From the cell containing the given text, extract its center point as [X, Y] coordinate. 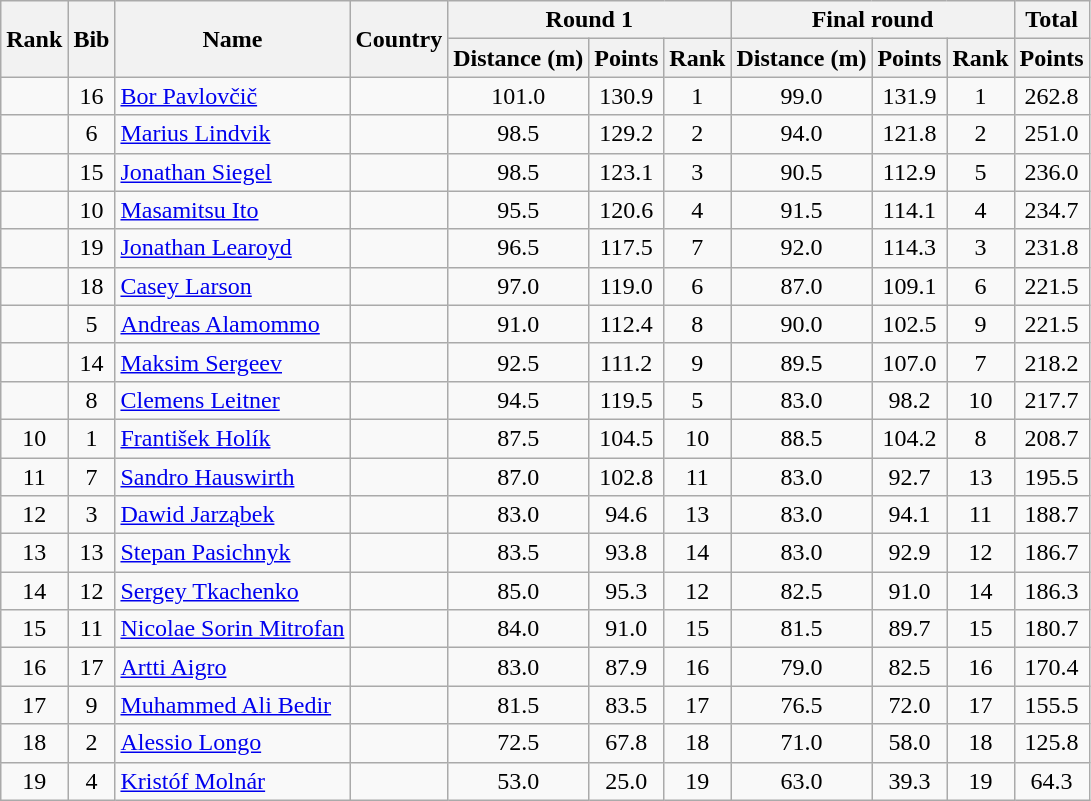
92.0 [802, 248]
63.0 [802, 781]
123.1 [626, 172]
89.5 [802, 362]
Sandro Hauswirth [232, 477]
88.5 [802, 438]
186.7 [1052, 553]
72.5 [518, 743]
87.5 [518, 438]
39.3 [910, 781]
Artti Aigro [232, 667]
Andreas Alamommo [232, 324]
95.5 [518, 210]
58.0 [910, 743]
87.9 [626, 667]
Muhammed Ali Bedir [232, 705]
94.5 [518, 400]
93.8 [626, 553]
Maksim Sergeev [232, 362]
Clemens Leitner [232, 400]
109.1 [910, 286]
195.5 [1052, 477]
97.0 [518, 286]
120.6 [626, 210]
Jonathan Siegel [232, 172]
186.3 [1052, 591]
Bor Pavlovčič [232, 96]
94.6 [626, 515]
119.5 [626, 400]
Country [399, 39]
92.7 [910, 477]
208.7 [1052, 438]
117.5 [626, 248]
170.4 [1052, 667]
Sergey Tkachenko [232, 591]
94.1 [910, 515]
104.5 [626, 438]
71.0 [802, 743]
94.0 [802, 134]
96.5 [518, 248]
53.0 [518, 781]
180.7 [1052, 629]
125.8 [1052, 743]
90.5 [802, 172]
85.0 [518, 591]
Marius Lindvik [232, 134]
102.5 [910, 324]
Name [232, 39]
234.7 [1052, 210]
91.5 [802, 210]
114.3 [910, 248]
101.0 [518, 96]
89.7 [910, 629]
107.0 [910, 362]
Round 1 [590, 20]
251.0 [1052, 134]
98.2 [910, 400]
155.5 [1052, 705]
92.9 [910, 553]
217.7 [1052, 400]
František Holík [232, 438]
84.0 [518, 629]
231.8 [1052, 248]
Stepan Pasichnyk [232, 553]
76.5 [802, 705]
130.9 [626, 96]
25.0 [626, 781]
236.0 [1052, 172]
72.0 [910, 705]
90.0 [802, 324]
Casey Larson [232, 286]
112.4 [626, 324]
104.2 [910, 438]
Masamitsu Ito [232, 210]
Nicolae Sorin Mitrofan [232, 629]
Dawid Jarząbek [232, 515]
Bib [92, 39]
218.2 [1052, 362]
111.2 [626, 362]
64.3 [1052, 781]
102.8 [626, 477]
114.1 [910, 210]
Total [1052, 20]
67.8 [626, 743]
131.9 [910, 96]
121.8 [910, 134]
95.3 [626, 591]
Alessio Longo [232, 743]
99.0 [802, 96]
188.7 [1052, 515]
79.0 [802, 667]
129.2 [626, 134]
Jonathan Learoyd [232, 248]
262.8 [1052, 96]
112.9 [910, 172]
Final round [872, 20]
92.5 [518, 362]
119.0 [626, 286]
Kristóf Molnár [232, 781]
